Scan for the cell matching the given text and deliver its [x, y] coordinate at center. 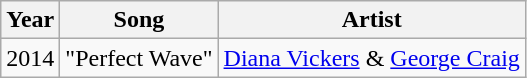
Song [139, 20]
2014 [30, 58]
Year [30, 20]
"Perfect Wave" [139, 58]
Artist [372, 20]
Diana Vickers & George Craig [372, 58]
